Determine the (X, Y) coordinate at the center of the cell enclosing the given text.  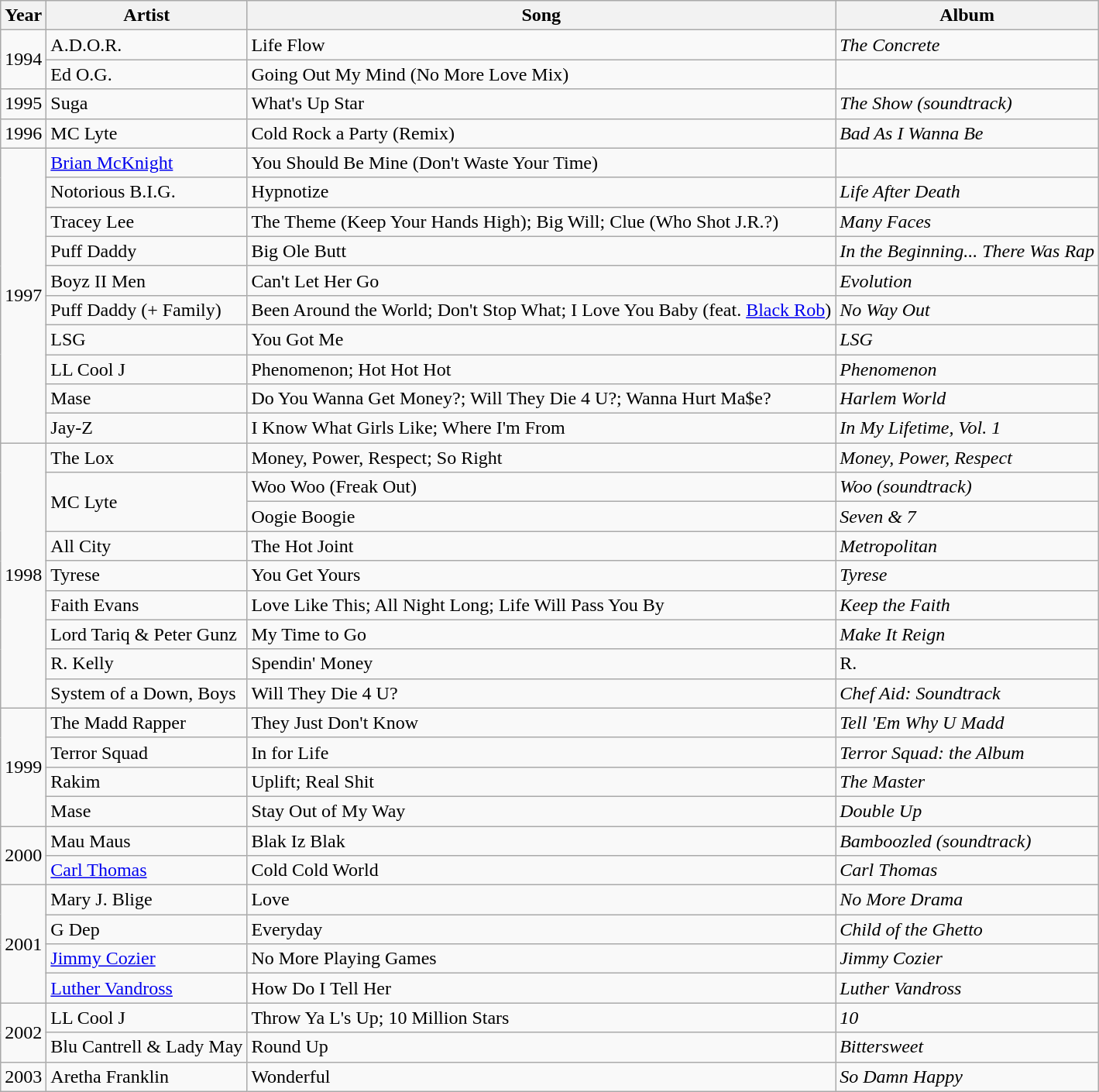
Hypnotize (541, 192)
The Master (967, 781)
Aretha Franklin (147, 1077)
System of a Down, Boys (147, 693)
Tracey Lee (147, 221)
1998 (23, 576)
Rakim (147, 781)
Cold Cold World (541, 871)
Terror Squad (147, 752)
Will They Die 4 U? (541, 693)
Blak Iz Blak (541, 840)
1995 (23, 104)
Do You Wanna Get Money?; Will They Die 4 U?; Wanna Hurt Ma$e? (541, 399)
Mary J. Blige (147, 900)
10 (967, 1018)
Seven & 7 (967, 517)
Year (23, 15)
Wonderful (541, 1077)
1996 (23, 133)
No More Playing Games (541, 959)
Bamboozled (soundtrack) (967, 840)
Mau Maus (147, 840)
Faith Evans (147, 605)
Going Out My Mind (No More Love Mix) (541, 74)
The Madd Rapper (147, 723)
Double Up (967, 811)
A.D.O.R. (147, 45)
Money, Power, Respect; So Right (541, 458)
No Way Out (967, 310)
Many Faces (967, 221)
Child of the Ghetto (967, 929)
2000 (23, 855)
Terror Squad: the Album (967, 752)
Cold Rock a Party (Remix) (541, 133)
Love (541, 900)
Throw Ya L's Up; 10 Million Stars (541, 1018)
2001 (23, 944)
Phenomenon (967, 369)
1999 (23, 767)
Woo (soundtrack) (967, 487)
Money, Power, Respect (967, 458)
Stay Out of My Way (541, 811)
Suga (147, 104)
Woo Woo (Freak Out) (541, 487)
In for Life (541, 752)
2002 (23, 1032)
Life Flow (541, 45)
Brian McKnight (147, 163)
Big Ole Butt (541, 251)
Round Up (541, 1047)
G Dep (147, 929)
I Know What Girls Like; Where I'm From (541, 428)
The Theme (Keep Your Hands High); Big Will; Clue (Who Shot J.R.?) (541, 221)
1997 (23, 296)
Bad As I Wanna Be (967, 133)
Artist (147, 15)
No More Drama (967, 900)
The Show (soundtrack) (967, 104)
So Damn Happy (967, 1077)
In My Lifetime, Vol. 1 (967, 428)
Ed O.G. (147, 74)
Uplift; Real Shit (541, 781)
Love Like This; All Night Long; Life Will Pass You By (541, 605)
What's Up Star (541, 104)
Everyday (541, 929)
In the Beginning... There Was Rap (967, 251)
All City (147, 546)
Notorious B.I.G. (147, 192)
Life After Death (967, 192)
Boyz II Men (147, 280)
Been Around the World; Don't Stop What; I Love You Baby (feat. Black Rob) (541, 310)
Song (541, 15)
R. (967, 664)
Can't Let Her Go (541, 280)
Puff Daddy (+ Family) (147, 310)
Tell 'Em Why U Madd (967, 723)
Harlem World (967, 399)
The Hot Joint (541, 546)
Metropolitan (967, 546)
1994 (23, 60)
The Lox (147, 458)
Jay-Z (147, 428)
Lord Tariq & Peter Gunz (147, 634)
Spendin' Money (541, 664)
Oogie Boogie (541, 517)
They Just Don't Know (541, 723)
You Get Yours (541, 575)
Make It Reign (967, 634)
You Got Me (541, 339)
My Time to Go (541, 634)
R. Kelly (147, 664)
Evolution (967, 280)
Phenomenon; Hot Hot Hot (541, 369)
2003 (23, 1077)
You Should Be Mine (Don't Waste Your Time) (541, 163)
Keep the Faith (967, 605)
The Concrete (967, 45)
Puff Daddy (147, 251)
How Do I Tell Her (541, 988)
Blu Cantrell & Lady May (147, 1047)
Bittersweet (967, 1047)
Chef Aid: Soundtrack (967, 693)
Album (967, 15)
